From the cell containing the given text, extract its center point as [X, Y] coordinate. 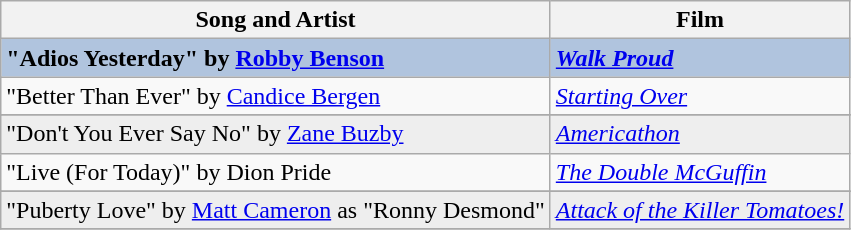
"Better Than Ever" by Candice Bergen [276, 96]
Song and Artist [276, 20]
Film [700, 20]
Americathon [700, 134]
The Double McGuffin [700, 172]
"Puberty Love" by Matt Cameron as "Ronny Desmond" [276, 210]
Starting Over [700, 96]
Walk Proud [700, 58]
Attack of the Killer Tomatoes! [700, 210]
"Adios Yesterday" by Robby Benson [276, 58]
"Live (For Today)" by Dion Pride [276, 172]
"Don't You Ever Say No" by Zane Buzby [276, 134]
